Find where the given text appears and provide that cell's center as [x, y] coordinate. 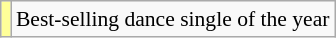
Best-selling dance single of the year [173, 19]
